Find where the given text appears and provide that cell's center as (x, y) coordinate. 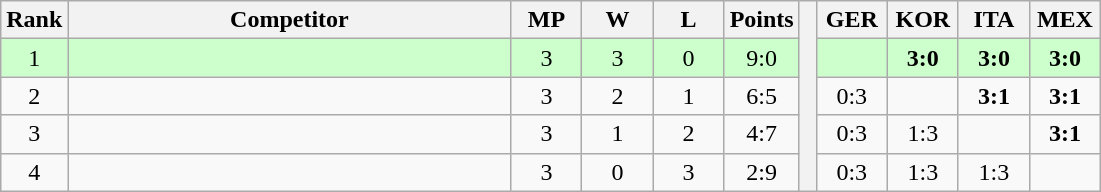
GER (852, 20)
9:0 (762, 58)
W (618, 20)
4:7 (762, 134)
2:9 (762, 172)
KOR (922, 20)
Points (762, 20)
MEX (1064, 20)
4 (34, 172)
Rank (34, 20)
L (688, 20)
MP (546, 20)
Competitor (290, 20)
ITA (994, 20)
6:5 (762, 96)
